Return (x, y) of the center of cell containing provided text 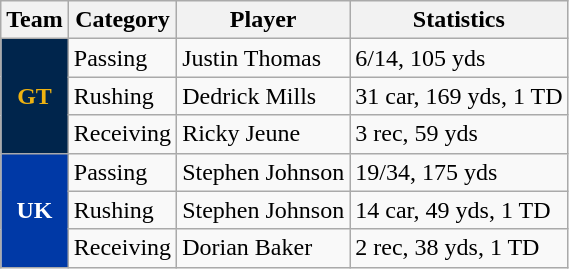
Ricky Jeune (264, 134)
UK (35, 210)
3 rec, 59 yds (459, 134)
GT (35, 96)
6/14, 105 yds (459, 58)
Statistics (459, 20)
31 car, 169 yds, 1 TD (459, 96)
Justin Thomas (264, 58)
Dorian Baker (264, 248)
Team (35, 20)
19/34, 175 yds (459, 172)
2 rec, 38 yds, 1 TD (459, 248)
Category (122, 20)
Dedrick Mills (264, 96)
Player (264, 20)
14 car, 49 yds, 1 TD (459, 210)
